Scan for the cell matching the given text and deliver its (X, Y) coordinate at center. 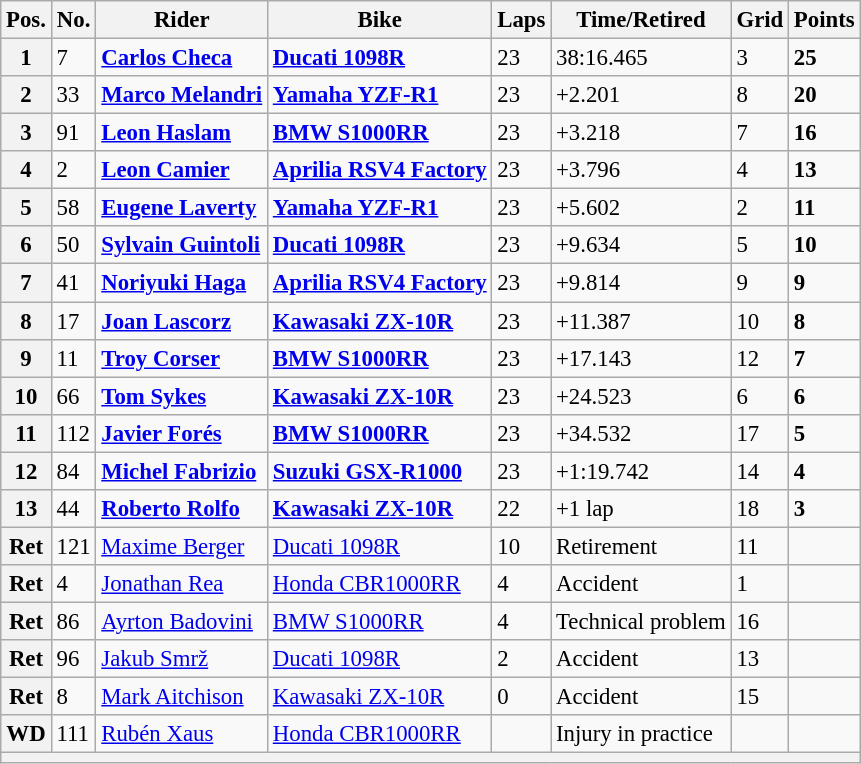
Tom Sykes (182, 396)
18 (760, 509)
Leon Camier (182, 170)
Bike (379, 20)
Jonathan Rea (182, 584)
15 (760, 697)
50 (74, 245)
+9.814 (641, 283)
58 (74, 208)
22 (522, 509)
Jakub Smrž (182, 659)
Troy Corser (182, 358)
33 (74, 95)
Injury in practice (641, 734)
96 (74, 659)
Marco Melandri (182, 95)
Mark Aitchison (182, 697)
Suzuki GSX-R1000 (379, 471)
66 (74, 396)
Carlos Checa (182, 58)
WD (26, 734)
91 (74, 133)
Pos. (26, 20)
+5.602 (641, 208)
Michel Fabrizio (182, 471)
44 (74, 509)
20 (824, 95)
+11.387 (641, 321)
41 (74, 283)
111 (74, 734)
Leon Haslam (182, 133)
Noriyuki Haga (182, 283)
Ayrton Badovini (182, 621)
+24.523 (641, 396)
0 (522, 697)
112 (74, 433)
86 (74, 621)
+34.532 (641, 433)
+1 lap (641, 509)
Roberto Rolfo (182, 509)
Time/Retired (641, 20)
Points (824, 20)
Rubén Xaus (182, 734)
+9.634 (641, 245)
Javier Forés (182, 433)
84 (74, 471)
Technical problem (641, 621)
+3.796 (641, 170)
+1:19.742 (641, 471)
Maxime Berger (182, 546)
38:16.465 (641, 58)
Eugene Laverty (182, 208)
Retirement (641, 546)
Rider (182, 20)
No. (74, 20)
+17.143 (641, 358)
14 (760, 471)
Joan Lascorz (182, 321)
25 (824, 58)
Laps (522, 20)
Grid (760, 20)
+3.218 (641, 133)
121 (74, 546)
+2.201 (641, 95)
Sylvain Guintoli (182, 245)
